Identify which cell holds the provided text, then report its [X, Y] central coordinate. 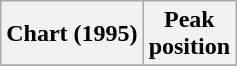
Peakposition [189, 34]
Chart (1995) [72, 34]
